Search for the cell housing the specified text and yield its [x, y] center coordinate. 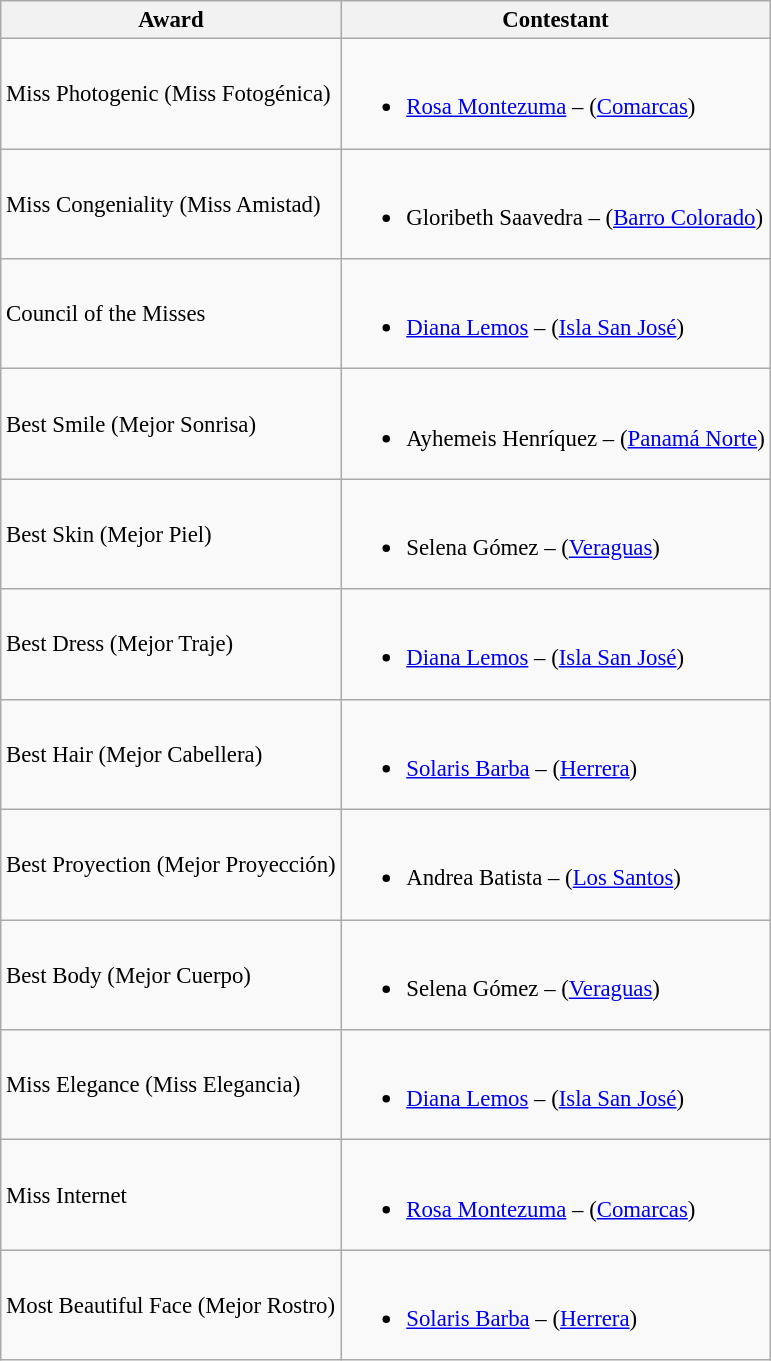
Council of the Misses [171, 314]
Best Dress (Mejor Traje) [171, 644]
Gloribeth Saavedra – (Barro Colorado) [556, 204]
Best Skin (Mejor Piel) [171, 534]
Miss Congeniality (Miss Amistad) [171, 204]
Best Smile (Mejor Sonrisa) [171, 424]
Award [171, 20]
Best Proyection (Mejor Proyección) [171, 865]
Andrea Batista – (Los Santos) [556, 865]
Best Hair (Mejor Cabellera) [171, 754]
Miss Internet [171, 1195]
Miss Elegance (Miss Elegancia) [171, 1085]
Most Beautiful Face (Mejor Rostro) [171, 1305]
Ayhemeis Henríquez – (Panamá Norte) [556, 424]
Contestant [556, 20]
Best Body (Mejor Cuerpo) [171, 975]
Miss Photogenic (Miss Fotogénica) [171, 94]
